Search for the cell housing the specified text and yield its [X, Y] center coordinate. 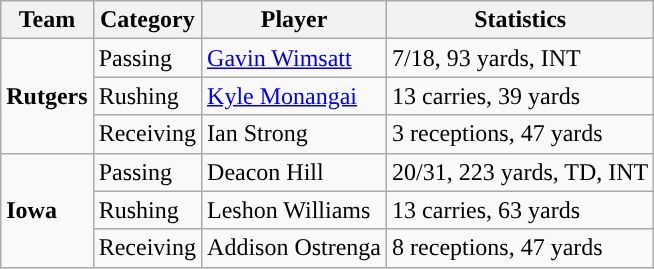
7/18, 93 yards, INT [520, 58]
Leshon Williams [294, 210]
Deacon Hill [294, 172]
13 carries, 39 yards [520, 96]
Category [147, 20]
Team [47, 20]
Kyle Monangai [294, 96]
Iowa [47, 210]
Player [294, 20]
Rutgers [47, 96]
13 carries, 63 yards [520, 210]
Gavin Wimsatt [294, 58]
Addison Ostrenga [294, 248]
3 receptions, 47 yards [520, 134]
8 receptions, 47 yards [520, 248]
Ian Strong [294, 134]
20/31, 223 yards, TD, INT [520, 172]
Statistics [520, 20]
